Scan for the cell matching the given text and deliver its (x, y) coordinate at center. 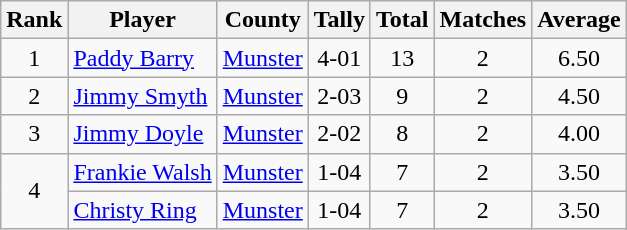
Jimmy Smyth (142, 96)
Frankie Walsh (142, 172)
Average (580, 20)
4.00 (580, 134)
Christy Ring (142, 210)
4.50 (580, 96)
4-01 (339, 58)
9 (402, 96)
Paddy Barry (142, 58)
13 (402, 58)
2-03 (339, 96)
Rank (34, 20)
Player (142, 20)
County (262, 20)
4 (34, 191)
6.50 (580, 58)
3 (34, 134)
8 (402, 134)
Total (402, 20)
Matches (483, 20)
Tally (339, 20)
1 (34, 58)
2-02 (339, 134)
Jimmy Doyle (142, 134)
